For the text-containing cell, return its midpoint in (x, y) coordinate format. 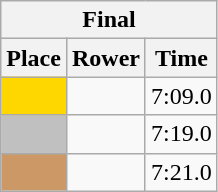
Rower (106, 58)
Final (109, 20)
Time (181, 58)
7:19.0 (181, 134)
Place (34, 58)
7:09.0 (181, 96)
7:21.0 (181, 172)
